For the text-containing cell, return its midpoint in [x, y] coordinate format. 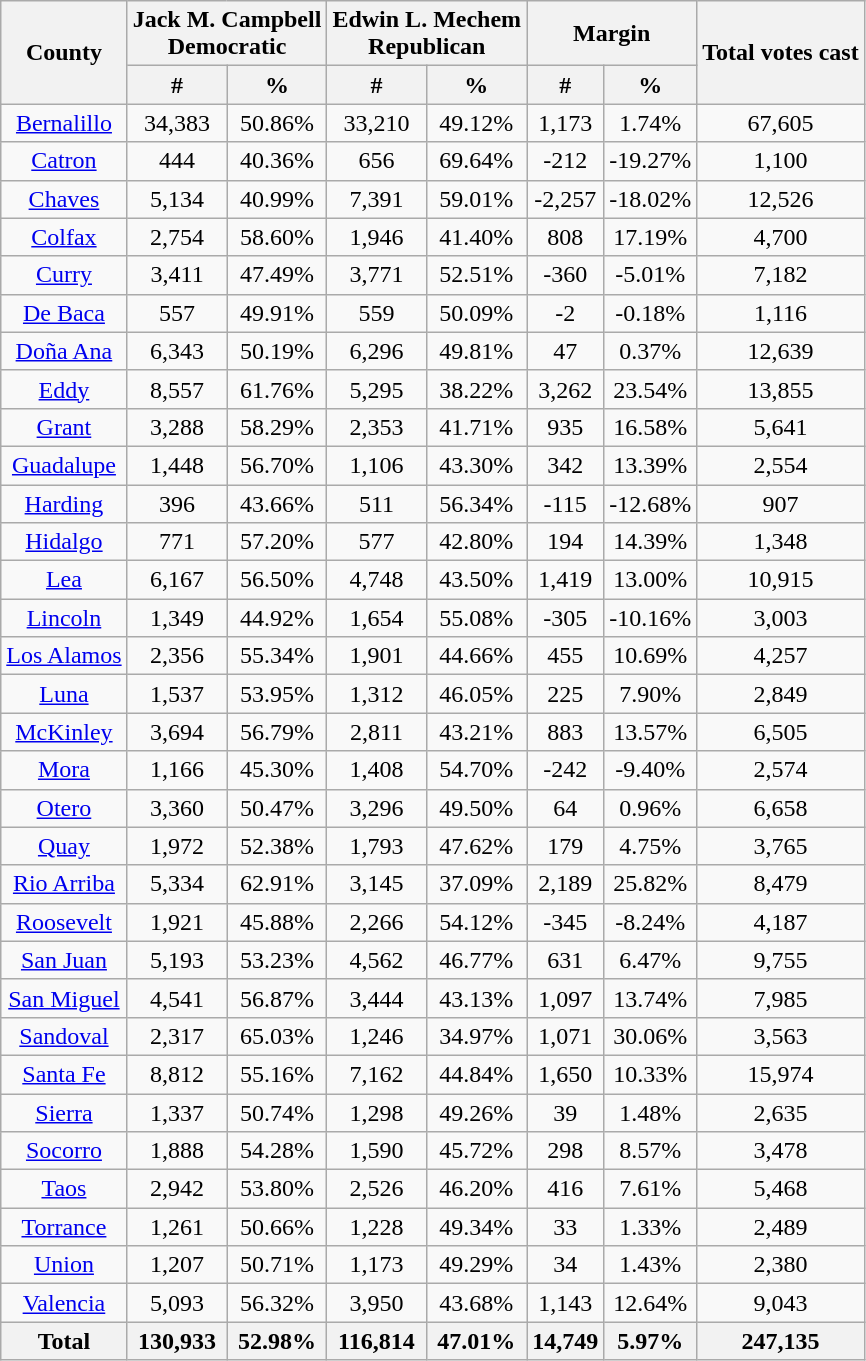
Hidalgo [64, 542]
1,207 [177, 1265]
44.84% [476, 1074]
13.00% [650, 580]
65.03% [277, 1036]
2,266 [376, 922]
43.66% [277, 503]
San Miguel [64, 998]
-10.16% [650, 618]
656 [376, 161]
7,162 [376, 1074]
10.69% [650, 656]
-305 [566, 618]
Mora [64, 770]
9,043 [781, 1303]
1.33% [650, 1227]
1,408 [376, 770]
50.86% [277, 123]
444 [177, 161]
-12.68% [650, 503]
County [64, 52]
59.01% [476, 199]
7.90% [650, 694]
-19.27% [650, 161]
54.70% [476, 770]
53.95% [277, 694]
3,360 [177, 808]
0.37% [650, 351]
Rio Arriba [64, 884]
12,526 [781, 199]
Bernalillo [64, 123]
1,106 [376, 465]
1,349 [177, 618]
1,261 [177, 1227]
10.33% [650, 1074]
935 [566, 427]
69.64% [476, 161]
Roosevelt [64, 922]
-18.02% [650, 199]
5,295 [376, 389]
33 [566, 1227]
Los Alamos [64, 656]
-242 [566, 770]
179 [566, 846]
3,694 [177, 732]
Union [64, 1265]
13.57% [650, 732]
50.74% [277, 1113]
2,635 [781, 1113]
9,755 [781, 960]
42.80% [476, 542]
2,489 [781, 1227]
54.28% [277, 1151]
1,100 [781, 161]
1,071 [566, 1036]
50.66% [277, 1227]
8,479 [781, 884]
52.51% [476, 275]
Valencia [64, 1303]
Chaves [64, 199]
De Baca [64, 313]
17.19% [650, 237]
30.06% [650, 1036]
44.66% [476, 656]
56.50% [277, 580]
McKinley [64, 732]
43.50% [476, 580]
3,288 [177, 427]
3,411 [177, 275]
1,097 [566, 998]
13.74% [650, 998]
49.29% [476, 1265]
5,134 [177, 199]
13.39% [650, 465]
47.49% [277, 275]
14,749 [566, 1341]
56.79% [277, 732]
2,942 [177, 1189]
1,650 [566, 1074]
47.01% [476, 1341]
2,526 [376, 1189]
2,356 [177, 656]
55.34% [277, 656]
1,116 [781, 313]
396 [177, 503]
4,257 [781, 656]
-360 [566, 275]
39 [566, 1113]
49.81% [476, 351]
Harding [64, 503]
298 [566, 1151]
15,974 [781, 1074]
1.48% [650, 1113]
50.09% [476, 313]
342 [566, 465]
45.88% [277, 922]
4,187 [781, 922]
50.19% [277, 351]
1,901 [376, 656]
3,478 [781, 1151]
883 [566, 732]
1,298 [376, 1113]
907 [781, 503]
7,182 [781, 275]
Lincoln [64, 618]
3,765 [781, 846]
3,145 [376, 884]
559 [376, 313]
San Juan [64, 960]
Taos [64, 1189]
Margin [612, 34]
4,541 [177, 998]
2,189 [566, 884]
Sandoval [64, 1036]
247,135 [781, 1341]
46.77% [476, 960]
3,563 [781, 1036]
1,654 [376, 618]
61.76% [277, 389]
43.68% [476, 1303]
1,312 [376, 694]
55.16% [277, 1074]
3,444 [376, 998]
Otero [64, 808]
3,262 [566, 389]
511 [376, 503]
44.92% [277, 618]
12,639 [781, 351]
416 [566, 1189]
1,166 [177, 770]
1.43% [650, 1265]
2,849 [781, 694]
1,921 [177, 922]
2,317 [177, 1036]
Colfax [64, 237]
455 [566, 656]
14.39% [650, 542]
6,658 [781, 808]
67,605 [781, 123]
50.71% [277, 1265]
13,855 [781, 389]
116,814 [376, 1341]
46.20% [476, 1189]
52.38% [277, 846]
4,562 [376, 960]
54.12% [476, 922]
0.96% [650, 808]
130,933 [177, 1341]
1,419 [566, 580]
Lea [64, 580]
56.34% [476, 503]
1,337 [177, 1113]
49.91% [277, 313]
Eddy [64, 389]
Guadalupe [64, 465]
6,505 [781, 732]
Torrance [64, 1227]
1,888 [177, 1151]
1,228 [376, 1227]
5,641 [781, 427]
47.62% [476, 846]
12.64% [650, 1303]
7,391 [376, 199]
1,972 [177, 846]
-0.18% [650, 313]
808 [566, 237]
52.98% [277, 1341]
33,210 [376, 123]
Doña Ana [64, 351]
3,003 [781, 618]
49.50% [476, 808]
3,296 [376, 808]
4.75% [650, 846]
53.80% [277, 1189]
1,946 [376, 237]
58.60% [277, 237]
40.36% [277, 161]
47 [566, 351]
5,334 [177, 884]
49.34% [476, 1227]
Santa Fe [64, 1074]
1,143 [566, 1303]
8,812 [177, 1074]
Socorro [64, 1151]
6,343 [177, 351]
62.91% [277, 884]
5,193 [177, 960]
1,590 [376, 1151]
-212 [566, 161]
577 [376, 542]
57.20% [277, 542]
41.71% [476, 427]
-5.01% [650, 275]
5,093 [177, 1303]
4,748 [376, 580]
41.40% [476, 237]
-2,257 [566, 199]
34 [566, 1265]
225 [566, 694]
50.47% [277, 808]
6,167 [177, 580]
-345 [566, 922]
23.54% [650, 389]
55.08% [476, 618]
1,537 [177, 694]
1,448 [177, 465]
2,754 [177, 237]
2,811 [376, 732]
5.97% [650, 1341]
2,353 [376, 427]
38.22% [476, 389]
Quay [64, 846]
56.87% [277, 998]
53.23% [277, 960]
46.05% [476, 694]
-115 [566, 503]
45.30% [277, 770]
64 [566, 808]
Luna [64, 694]
Total votes cast [781, 52]
7.61% [650, 1189]
-2 [566, 313]
43.13% [476, 998]
56.70% [277, 465]
16.58% [650, 427]
6.47% [650, 960]
1.74% [650, 123]
771 [177, 542]
2,380 [781, 1265]
2,574 [781, 770]
1,348 [781, 542]
7,985 [781, 998]
45.72% [476, 1151]
43.30% [476, 465]
43.21% [476, 732]
49.12% [476, 123]
Catron [64, 161]
-8.24% [650, 922]
-9.40% [650, 770]
5,468 [781, 1189]
58.29% [277, 427]
557 [177, 313]
Sierra [64, 1113]
1,246 [376, 1036]
8.57% [650, 1151]
6,296 [376, 351]
Jack M. CampbellDemocratic [227, 34]
10,915 [781, 580]
Total [64, 1341]
8,557 [177, 389]
1,793 [376, 846]
Grant [64, 427]
40.99% [277, 199]
Curry [64, 275]
56.32% [277, 1303]
631 [566, 960]
37.09% [476, 884]
25.82% [650, 884]
4,700 [781, 237]
194 [566, 542]
49.26% [476, 1113]
3,950 [376, 1303]
Edwin L. MechemRepublican [427, 34]
34.97% [476, 1036]
2,554 [781, 465]
34,383 [177, 123]
3,771 [376, 275]
